Output the (x, y) coordinate of the center of the cell containing the given text.  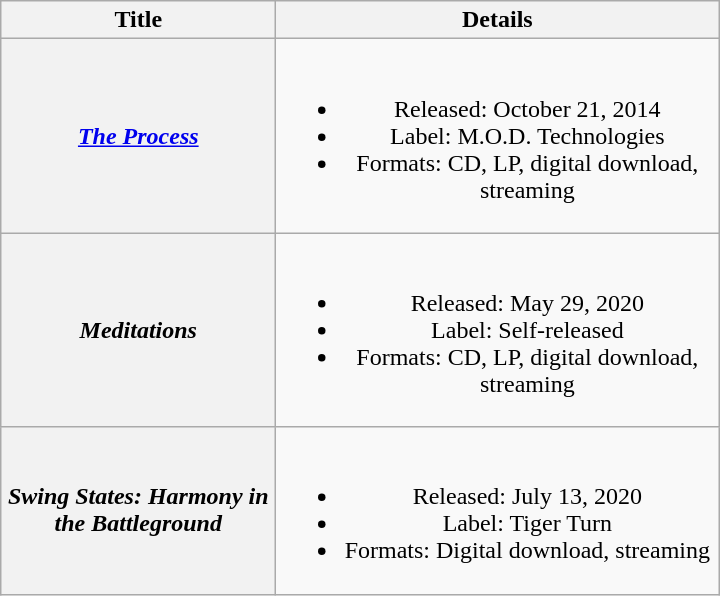
Details (498, 20)
Released: July 13, 2020Label: Tiger TurnFormats: Digital download, streaming (498, 510)
Swing States: Harmony in the Battleground (138, 510)
The Process (138, 136)
Title (138, 20)
Released: May 29, 2020Label: Self-releasedFormats: CD, LP, digital download, streaming (498, 330)
Released: October 21, 2014Label: M.O.D. TechnologiesFormats: CD, LP, digital download, streaming (498, 136)
Meditations (138, 330)
